Return the (X, Y) coordinate for the center point of the cell that contains the specified text.  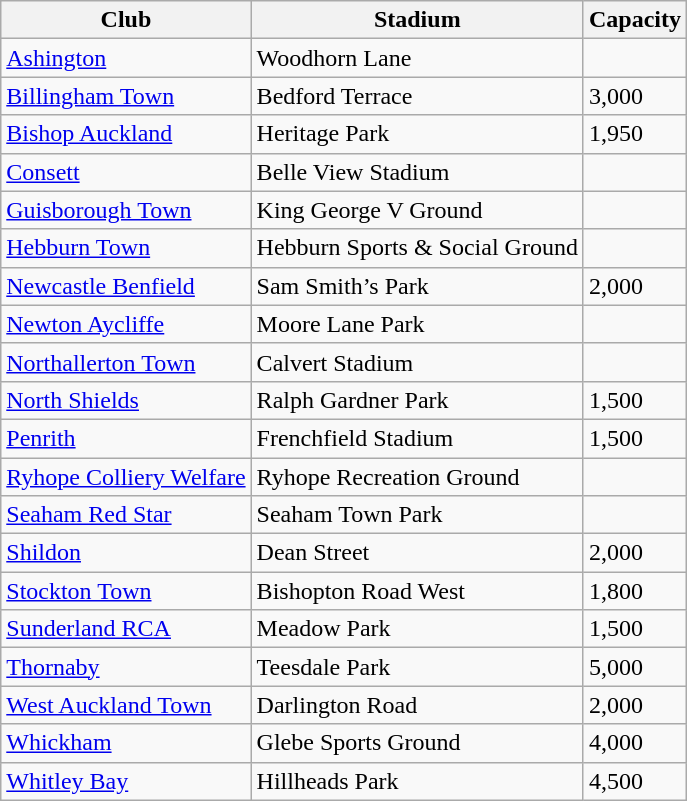
4,000 (634, 743)
Ashington (126, 58)
Woodhorn Lane (417, 58)
1,950 (634, 134)
Whickham (126, 743)
Whitley Bay (126, 781)
Ralph Gardner Park (417, 400)
Ryhope Colliery Welfare (126, 477)
Moore Lane Park (417, 324)
Ryhope Recreation Ground (417, 477)
Belle View Stadium (417, 172)
Calvert Stadium (417, 362)
3,000 (634, 96)
Seaham Red Star (126, 515)
West Auckland Town (126, 705)
Guisborough Town (126, 210)
Newcastle Benfield (126, 286)
4,500 (634, 781)
Penrith (126, 438)
King George V Ground (417, 210)
1,800 (634, 591)
Hillheads Park (417, 781)
Hebburn Town (126, 248)
Teesdale Park (417, 667)
Dean Street (417, 553)
Thornaby (126, 667)
Sam Smith’s Park (417, 286)
Heritage Park (417, 134)
North Shields (126, 400)
Shildon (126, 553)
5,000 (634, 667)
Darlington Road (417, 705)
Stadium (417, 20)
Newton Aycliffe (126, 324)
Seaham Town Park (417, 515)
Meadow Park (417, 629)
Bedford Terrace (417, 96)
Club (126, 20)
Capacity (634, 20)
Glebe Sports Ground (417, 743)
Hebburn Sports & Social Ground (417, 248)
Consett (126, 172)
Stockton Town (126, 591)
Billingham Town (126, 96)
Bishopton Road West (417, 591)
Sunderland RCA (126, 629)
Northallerton Town (126, 362)
Bishop Auckland (126, 134)
Frenchfield Stadium (417, 438)
